From the cell containing the given text, extract its center point as (x, y) coordinate. 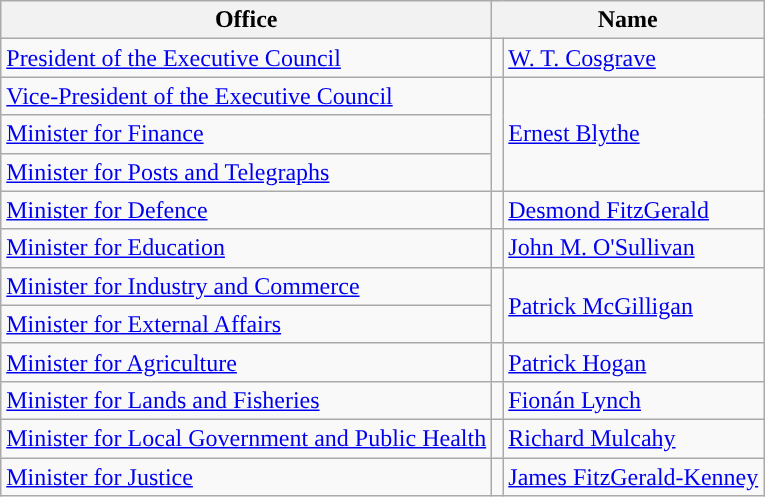
Ernest Blythe (634, 134)
Patrick McGilligan (634, 305)
President of the Executive Council (246, 58)
Minister for Local Government and Public Health (246, 438)
Desmond FitzGerald (634, 210)
Minister for Industry and Commerce (246, 286)
Minister for Agriculture (246, 362)
Minister for Defence (246, 210)
John M. O'Sullivan (634, 248)
W. T. Cosgrave (634, 58)
Office (246, 20)
Minister for Finance (246, 134)
Minister for External Affairs (246, 324)
Minister for Lands and Fisheries (246, 400)
Vice-President of the Executive Council (246, 96)
Minister for Education (246, 248)
Minister for Posts and Telegraphs (246, 172)
Patrick Hogan (634, 362)
Fionán Lynch (634, 400)
Richard Mulcahy (634, 438)
Name (628, 20)
James FitzGerald-Kenney (634, 477)
Minister for Justice (246, 477)
